Provide the [X, Y] coordinate of the cell's center where the given text is located.  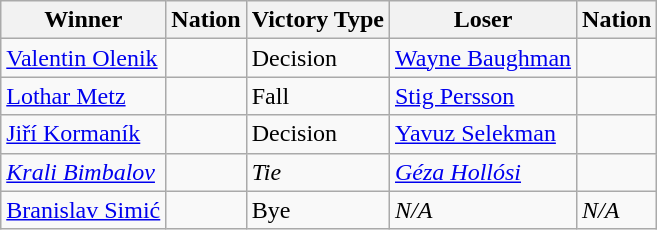
Valentin Olenik [84, 58]
Yavuz Selekman [482, 134]
Winner [84, 20]
Victory Type [318, 20]
Loser [482, 20]
Wayne Baughman [482, 58]
Fall [318, 96]
Géza Hollósi [482, 172]
Jiří Kormaník [84, 134]
Krali Bimbalov [84, 172]
Stig Persson [482, 96]
Bye [318, 210]
Lothar Metz [84, 96]
Branislav Simić [84, 210]
Tie [318, 172]
